Identify which cell holds the provided text, then report its [X, Y] central coordinate. 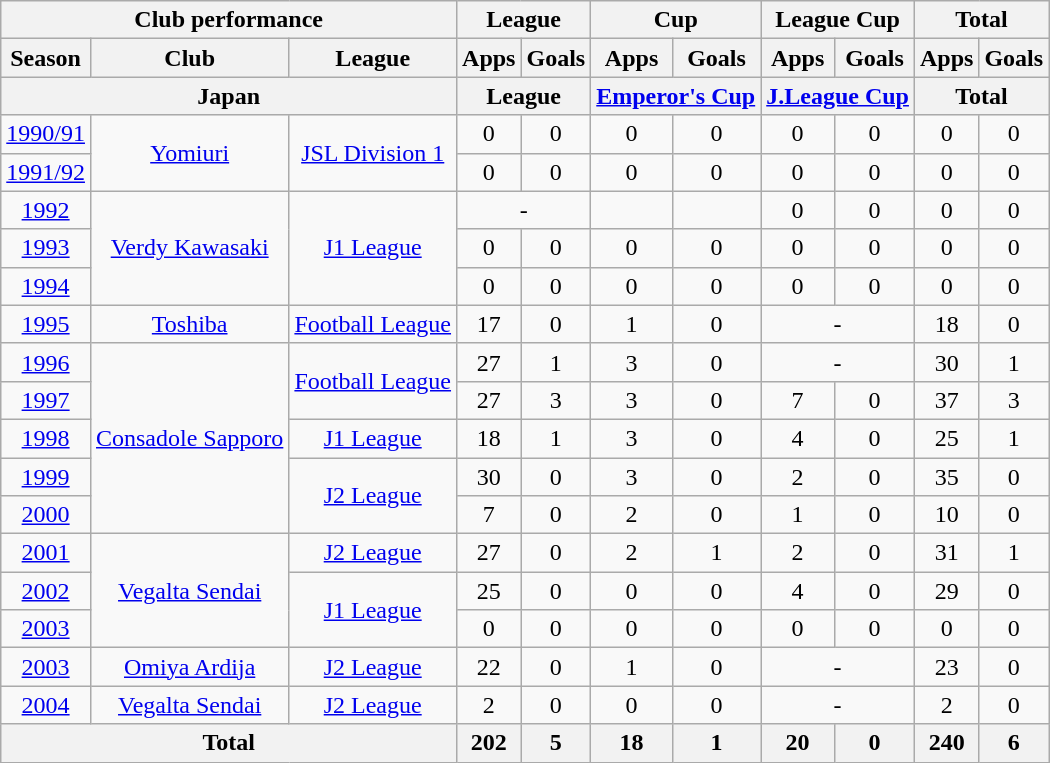
1992 [46, 210]
1994 [46, 286]
Japan [229, 96]
31 [946, 553]
37 [946, 400]
22 [489, 667]
1991/92 [46, 172]
Omiya Ardija [189, 667]
JSL Division 1 [373, 153]
23 [946, 667]
20 [798, 743]
1998 [46, 438]
240 [946, 743]
2002 [46, 591]
Verdy Kawasaki [189, 248]
Club [189, 58]
17 [489, 324]
2001 [46, 553]
J.League Cup [838, 96]
202 [489, 743]
29 [946, 591]
Cup [676, 20]
League Cup [838, 20]
2000 [46, 515]
Consadole Sapporo [189, 438]
Toshiba [189, 324]
2004 [46, 705]
Club performance [229, 20]
Yomiuri [189, 153]
1993 [46, 248]
1990/91 [46, 134]
1995 [46, 324]
1999 [46, 477]
5 [556, 743]
1997 [46, 400]
1996 [46, 362]
6 [1014, 743]
35 [946, 477]
10 [946, 515]
Emperor's Cup [676, 96]
Season [46, 58]
